Find where the given text appears and provide that cell's center as [X, Y] coordinate. 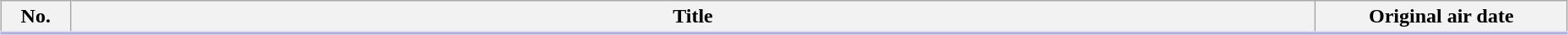
Title [693, 17]
Original air date [1441, 17]
No. [35, 17]
